Detect which cell encompasses the target text, then output its [x, y] center coordinate. 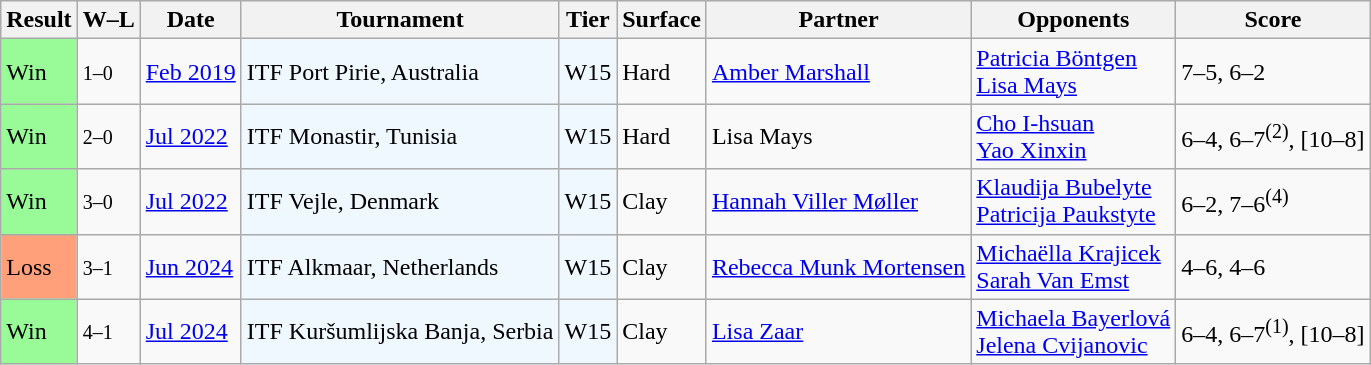
Cho I-hsuan Yao Xinxin [1074, 136]
Michaela Bayerlová Jelena Cvijanovic [1074, 332]
Jun 2024 [190, 266]
Surface [662, 20]
ITF Alkmaar, Netherlands [400, 266]
4–1 [108, 332]
7–5, 6–2 [1273, 72]
6–4, 6–7(2), [10–8] [1273, 136]
Klaudija Bubelyte Patricija Paukstyte [1074, 202]
Lisa Mays [838, 136]
Result [39, 20]
Tournament [400, 20]
Opponents [1074, 20]
Date [190, 20]
Hannah Viller Møller [838, 202]
Amber Marshall [838, 72]
3–1 [108, 266]
Lisa Zaar [838, 332]
Score [1273, 20]
3–0 [108, 202]
Michaëlla Krajicek Sarah Van Emst [1074, 266]
ITF Kuršumlijska Banja, Serbia [400, 332]
2–0 [108, 136]
W–L [108, 20]
Tier [588, 20]
ITF Vejle, Denmark [400, 202]
Feb 2019 [190, 72]
4–6, 4–6 [1273, 266]
Patricia Böntgen Lisa Mays [1074, 72]
1–0 [108, 72]
Partner [838, 20]
6–4, 6–7(1), [10–8] [1273, 332]
Loss [39, 266]
6–2, 7–6(4) [1273, 202]
ITF Monastir, Tunisia [400, 136]
Jul 2024 [190, 332]
ITF Port Pirie, Australia [400, 72]
Rebecca Munk Mortensen [838, 266]
